Scan for the cell matching the given text and deliver its [X, Y] coordinate at center. 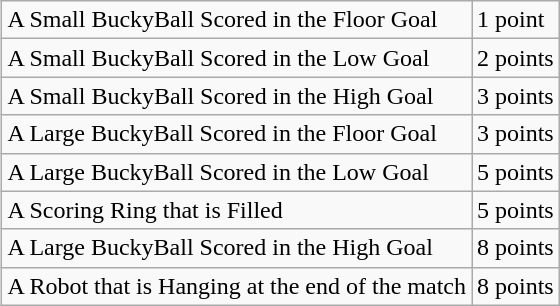
A Small BuckyBall Scored in the High Goal [237, 96]
A Large BuckyBall Scored in the Floor Goal [237, 134]
A Large BuckyBall Scored in the Low Goal [237, 172]
A Small BuckyBall Scored in the Low Goal [237, 58]
A Robot that is Hanging at the end of the match [237, 286]
A Scoring Ring that is Filled [237, 210]
A Small BuckyBall Scored in the Floor Goal [237, 20]
1 point [516, 20]
A Large BuckyBall Scored in the High Goal [237, 248]
2 points [516, 58]
